For the text-containing cell, return its midpoint in (X, Y) coordinate format. 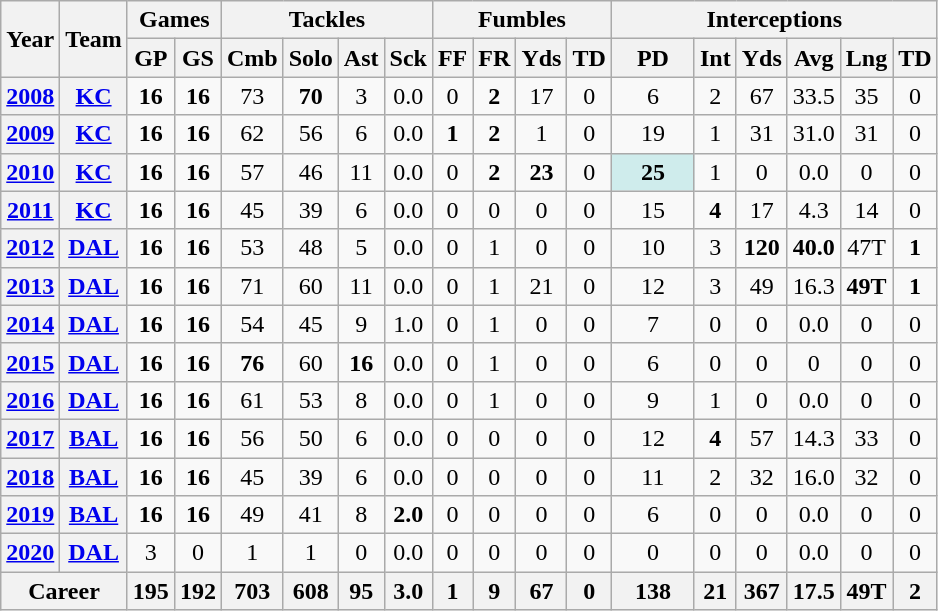
10 (652, 248)
25 (652, 172)
2020 (30, 553)
367 (762, 591)
2.0 (408, 515)
Team (94, 39)
2016 (30, 400)
2018 (30, 477)
76 (252, 362)
61 (252, 400)
15 (652, 210)
PD (652, 58)
4.3 (814, 210)
31.0 (814, 134)
2010 (30, 172)
Solo (310, 58)
2009 (30, 134)
GP (150, 58)
Career (64, 591)
Ast (361, 58)
2015 (30, 362)
5 (361, 248)
2011 (30, 210)
35 (866, 96)
71 (252, 286)
2008 (30, 96)
47T (866, 248)
70 (310, 96)
2014 (30, 324)
138 (652, 591)
2017 (30, 438)
48 (310, 248)
50 (310, 438)
33 (866, 438)
16.0 (814, 477)
Cmb (252, 58)
Interceptions (774, 20)
95 (361, 591)
46 (310, 172)
1.0 (408, 324)
23 (542, 172)
73 (252, 96)
41 (310, 515)
33.5 (814, 96)
17.5 (814, 591)
19 (652, 134)
7 (652, 324)
Avg (814, 58)
2012 (30, 248)
192 (198, 591)
608 (310, 591)
Tackles (326, 20)
14.3 (814, 438)
Games (174, 20)
Lng (866, 58)
120 (762, 248)
16.3 (814, 286)
195 (150, 591)
62 (252, 134)
FR (494, 58)
Fumbles (522, 20)
Sck (408, 58)
3.0 (408, 591)
703 (252, 591)
GS (198, 58)
Int (715, 58)
2019 (30, 515)
2013 (30, 286)
FF (452, 58)
40.0 (814, 248)
Year (30, 39)
14 (866, 210)
54 (252, 324)
